Return the (X, Y) coordinate for the center point of the cell that contains the specified text.  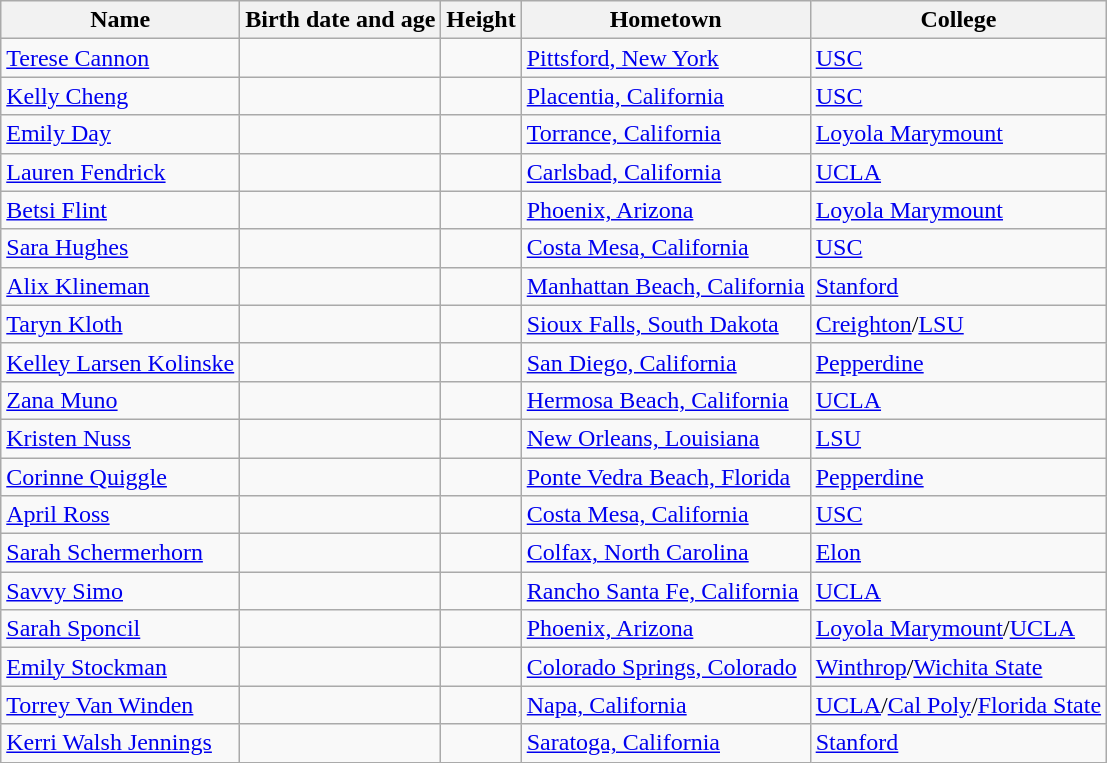
Rancho Santa Fe, California (666, 591)
Sarah Schermerhorn (120, 553)
Emily Day (120, 134)
Torrance, California (666, 134)
Height (481, 20)
Taryn Kloth (120, 324)
Terese Cannon (120, 58)
Manhattan Beach, California (666, 286)
Winthrop/Wichita State (958, 667)
Zana Muno (120, 400)
Saratoga, California (666, 743)
Birth date and age (340, 20)
Placentia, California (666, 96)
Corinne Quiggle (120, 477)
Elon (958, 553)
Creighton/LSU (958, 324)
April Ross (120, 515)
Torrey Van Winden (120, 705)
Sarah Sponcil (120, 629)
Hermosa Beach, California (666, 400)
LSU (958, 438)
San Diego, California (666, 362)
Napa, California (666, 705)
Loyola Marymount/UCLA (958, 629)
Lauren Fendrick (120, 172)
UCLA/Cal Poly/Florida State (958, 705)
Name (120, 20)
Alix Klineman (120, 286)
New Orleans, Louisiana (666, 438)
Pittsford, New York (666, 58)
Sioux Falls, South Dakota (666, 324)
Sara Hughes (120, 248)
Colorado Springs, Colorado (666, 667)
Kristen Nuss (120, 438)
Colfax, North Carolina (666, 553)
Kelly Cheng (120, 96)
Carlsbad, California (666, 172)
Betsi Flint (120, 210)
Hometown (666, 20)
Ponte Vedra Beach, Florida (666, 477)
Kerri Walsh Jennings (120, 743)
Emily Stockman (120, 667)
College (958, 20)
Savvy Simo (120, 591)
Kelley Larsen Kolinske (120, 362)
